Output the [x, y] coordinate of the center of the cell containing the given text.  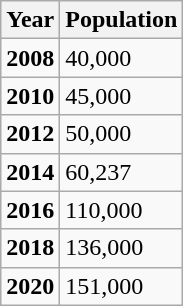
2018 [30, 248]
2012 [30, 134]
136,000 [122, 248]
2020 [30, 286]
40,000 [122, 58]
151,000 [122, 286]
Year [30, 20]
45,000 [122, 96]
110,000 [122, 210]
2014 [30, 172]
2010 [30, 96]
50,000 [122, 134]
Population [122, 20]
2016 [30, 210]
60,237 [122, 172]
2008 [30, 58]
